For the text-containing cell, return its midpoint in (X, Y) coordinate format. 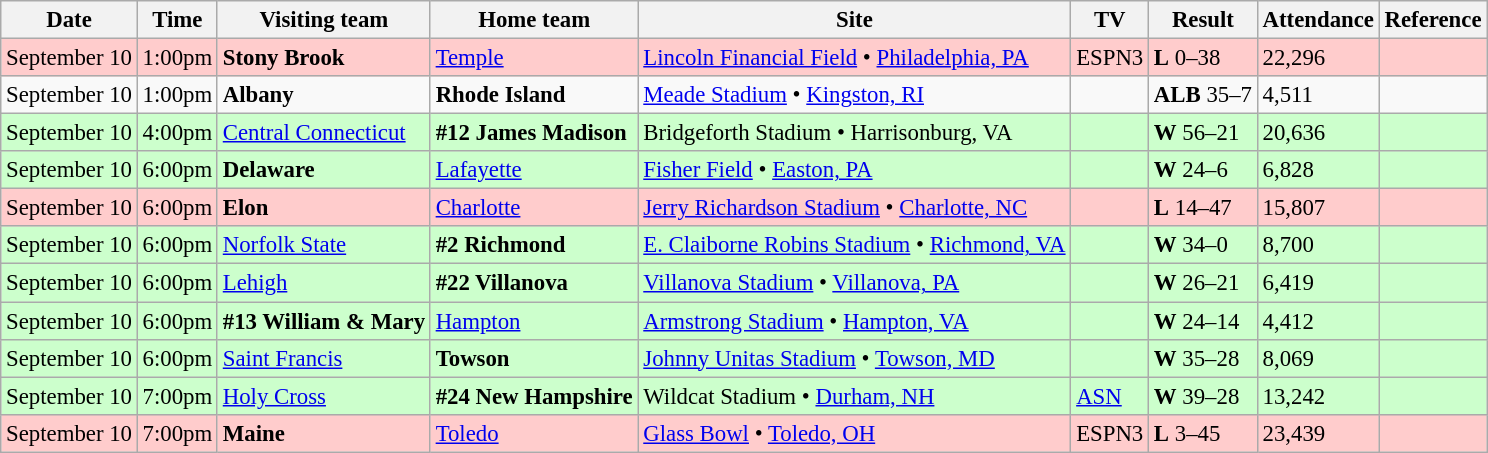
W 56–21 (1204, 133)
Home team (534, 20)
6,828 (1318, 170)
Date (69, 20)
Time (177, 20)
20,636 (1318, 133)
L 14–47 (1204, 208)
Rhode Island (534, 95)
Temple (534, 58)
ASN (1110, 396)
Norfolk State (324, 245)
Armstrong Stadium • Hampton, VA (854, 321)
W 24–14 (1204, 321)
Central Connecticut (324, 133)
Attendance (1318, 20)
#24 New Hampshire (534, 396)
Visiting team (324, 20)
Reference (1433, 20)
W 35–28 (1204, 358)
L 3–45 (1204, 433)
#2 Richmond (534, 245)
#12 James Madison (534, 133)
8,700 (1318, 245)
23,439 (1318, 433)
W 34–0 (1204, 245)
Lafayette (534, 170)
Saint Francis (324, 358)
Toledo (534, 433)
Stony Brook (324, 58)
Glass Bowl • Toledo, OH (854, 433)
W 24–6 (1204, 170)
Wildcat Stadium • Durham, NH (854, 396)
Villanova Stadium • Villanova, PA (854, 283)
8,069 (1318, 358)
Meade Stadium • Kingston, RI (854, 95)
Charlotte (534, 208)
Fisher Field • Easton, PA (854, 170)
Bridgeforth Stadium • Harrisonburg, VA (854, 133)
ALB 35–7 (1204, 95)
Albany (324, 95)
Maine (324, 433)
#13 William & Mary (324, 321)
Site (854, 20)
Lincoln Financial Field • Philadelphia, PA (854, 58)
#22 Villanova (534, 283)
4,412 (1318, 321)
Johnny Unitas Stadium • Towson, MD (854, 358)
Hampton (534, 321)
Delaware (324, 170)
Towson (534, 358)
Result (1204, 20)
22,296 (1318, 58)
13,242 (1318, 396)
W 39–28 (1204, 396)
Elon (324, 208)
Jerry Richardson Stadium • Charlotte, NC (854, 208)
W 26–21 (1204, 283)
15,807 (1318, 208)
Lehigh (324, 283)
4,511 (1318, 95)
E. Claiborne Robins Stadium • Richmond, VA (854, 245)
4:00pm (177, 133)
6,419 (1318, 283)
L 0–38 (1204, 58)
Holy Cross (324, 396)
TV (1110, 20)
